Determine the (X, Y) coordinate at the center of the cell enclosing the given text.  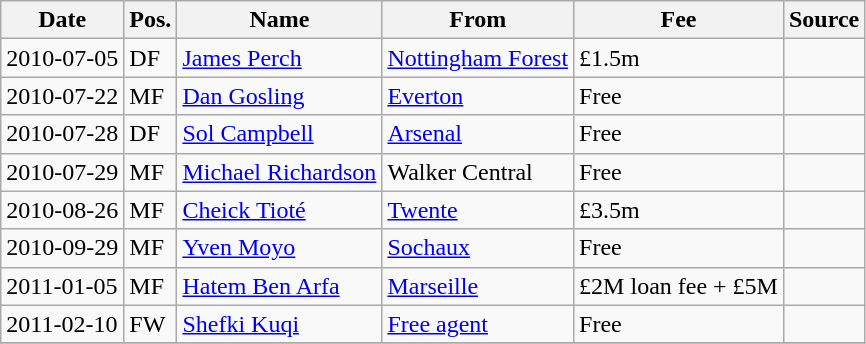
2010-09-29 (62, 248)
Marseille (478, 286)
2010-07-05 (62, 58)
Date (62, 20)
Sol Campbell (280, 134)
Dan Gosling (280, 96)
Pos. (150, 20)
2010-07-29 (62, 172)
Everton (478, 96)
From (478, 20)
2010-07-28 (62, 134)
2010-07-22 (62, 96)
Shefki Kuqi (280, 324)
2010-08-26 (62, 210)
FW (150, 324)
2011-02-10 (62, 324)
2011-01-05 (62, 286)
£2M loan fee + £5M (679, 286)
Nottingham Forest (478, 58)
Source (824, 20)
Hatem Ben Arfa (280, 286)
Twente (478, 210)
£3.5m (679, 210)
Fee (679, 20)
Sochaux (478, 248)
Name (280, 20)
James Perch (280, 58)
Free agent (478, 324)
Arsenal (478, 134)
£1.5m (679, 58)
Yven Moyo (280, 248)
Michael Richardson (280, 172)
Walker Central (478, 172)
Cheick Tioté (280, 210)
